Output the [x, y] coordinate of the center of the cell containing the given text.  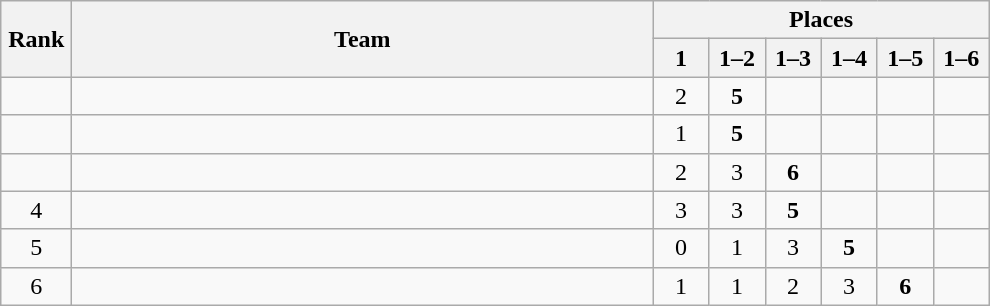
4 [36, 210]
0 [681, 248]
1–6 [961, 58]
1–2 [737, 58]
1–4 [849, 58]
1–3 [793, 58]
Rank [36, 39]
Places [821, 20]
1–5 [905, 58]
Team [362, 39]
